From the cell containing the given text, extract its center point as (X, Y) coordinate. 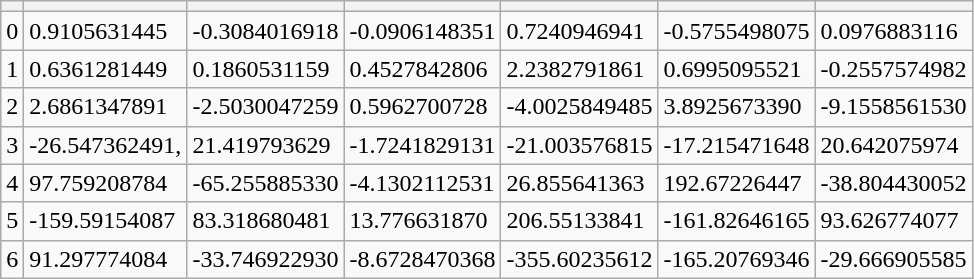
3.8925673390 (736, 107)
0.9105631445 (106, 31)
-1.7241829131 (422, 145)
-161.82646165 (736, 221)
206.55133841 (580, 221)
-33.746922930 (266, 259)
0 (12, 31)
-159.59154087 (106, 221)
-0.3084016918 (266, 31)
-355.60235612 (580, 259)
97.759208784 (106, 183)
2 (12, 107)
-8.6728470368 (422, 259)
5 (12, 221)
-38.804430052 (894, 183)
-2.5030047259 (266, 107)
-0.5755498075 (736, 31)
-29.666905585 (894, 259)
6 (12, 259)
0.5962700728 (422, 107)
1 (12, 69)
13.776631870 (422, 221)
93.626774077 (894, 221)
-4.1302112531 (422, 183)
91.297774084 (106, 259)
-165.20769346 (736, 259)
-65.255885330 (266, 183)
192.67226447 (736, 183)
-4.0025849485 (580, 107)
-0.0906148351 (422, 31)
2.6861347891 (106, 107)
0.4527842806 (422, 69)
0.0976883116 (894, 31)
2.2382791861 (580, 69)
4 (12, 183)
-26.547362491, (106, 145)
20.642075974 (894, 145)
83.318680481 (266, 221)
-21.003576815 (580, 145)
-9.1558561530 (894, 107)
3 (12, 145)
26.855641363 (580, 183)
0.7240946941 (580, 31)
21.419793629 (266, 145)
-0.2557574982 (894, 69)
-17.215471648 (736, 145)
0.6361281449 (106, 69)
0.1860531159 (266, 69)
0.6995095521 (736, 69)
